Pinpoint the cell where the given text exists, returning its [X, Y] midpoint coordinate. 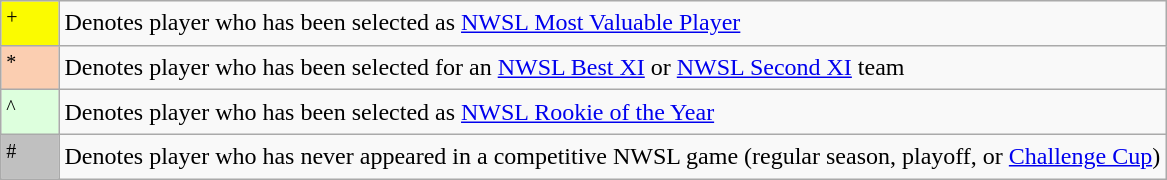
Denotes player who has been selected as NWSL Most Valuable Player [612, 24]
Denotes player who has been selected for an NWSL Best XI or NWSL Second XI team [612, 68]
^ [30, 112]
+ [30, 24]
* [30, 68]
Denotes player who has been selected as NWSL Rookie of the Year [612, 112]
# [30, 156]
Denotes player who has never appeared in a competitive NWSL game (regular season, playoff, or Challenge Cup) [612, 156]
